Find where the given text appears and provide that cell's center as [X, Y] coordinate. 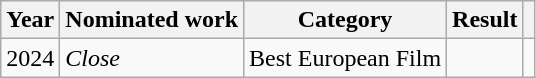
Result [485, 20]
Nominated work [152, 20]
Close [152, 58]
Category [346, 20]
Best European Film [346, 58]
2024 [30, 58]
Year [30, 20]
